Return the (x, y) coordinate for the center point of the cell that contains the specified text.  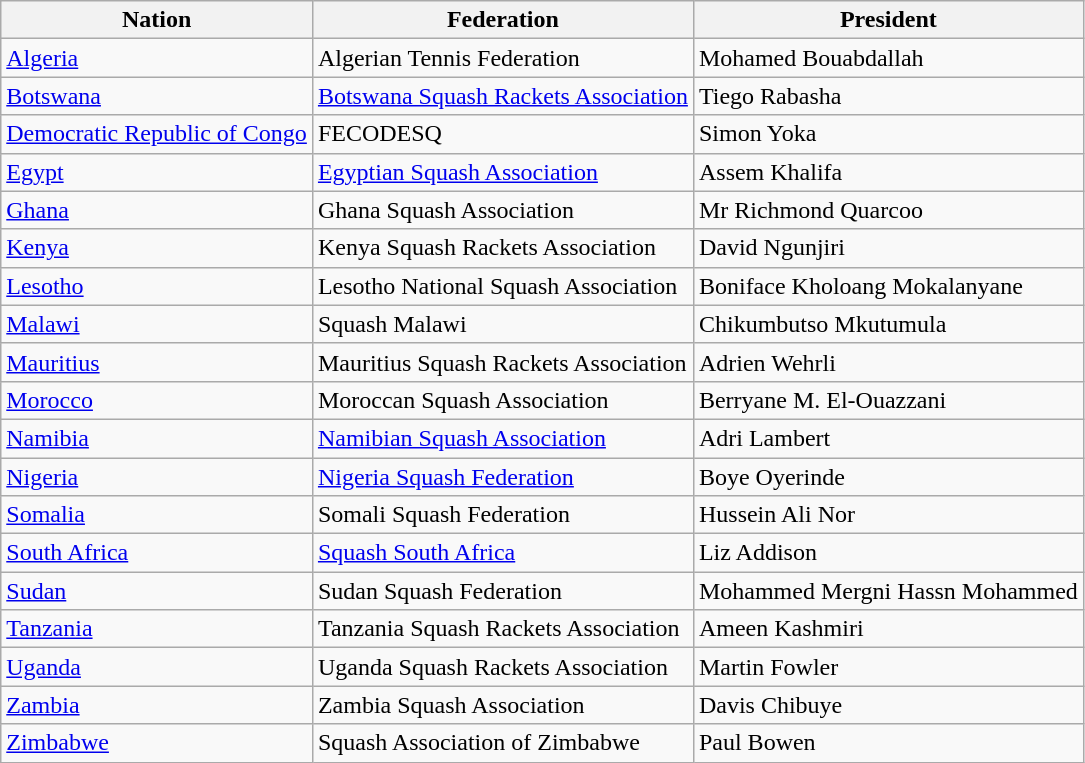
Squash Malawi (502, 324)
Mr Richmond Quarcoo (888, 210)
Squash South Africa (502, 553)
Botswana (157, 96)
Assem Khalifa (888, 172)
Mauritius Squash Rackets Association (502, 362)
FECODESQ (502, 134)
Martin Fowler (888, 667)
Sudan (157, 591)
Davis Chibuye (888, 705)
Ghana Squash Association (502, 210)
Algerian Tennis Federation (502, 58)
Adrien Wehrli (888, 362)
Paul Bowen (888, 743)
Squash Association of Zimbabwe (502, 743)
Hussein Ali Nor (888, 515)
Somalia (157, 515)
Malawi (157, 324)
President (888, 20)
Botswana Squash Rackets Association (502, 96)
Nigeria (157, 477)
Moroccan Squash Association (502, 400)
Kenya (157, 248)
Egyptian Squash Association (502, 172)
South Africa (157, 553)
Ameen Kashmiri (888, 629)
Adri Lambert (888, 438)
Nigeria Squash Federation (502, 477)
Liz Addison (888, 553)
Algeria (157, 58)
Uganda Squash Rackets Association (502, 667)
Zambia (157, 705)
Boye Oyerinde (888, 477)
Somali Squash Federation (502, 515)
Simon Yoka (888, 134)
Uganda (157, 667)
Chikumbutso Mkutumula (888, 324)
Kenya Squash Rackets Association (502, 248)
Ghana (157, 210)
David Ngunjiri (888, 248)
Zambia Squash Association (502, 705)
Tiego Rabasha (888, 96)
Zimbabwe (157, 743)
Lesotho National Squash Association (502, 286)
Berryane M. El-Ouazzani (888, 400)
Nation (157, 20)
Mohammed Mergni Hassn Mohammed (888, 591)
Sudan Squash Federation (502, 591)
Democratic Republic of Congo (157, 134)
Federation (502, 20)
Morocco (157, 400)
Mauritius (157, 362)
Tanzania (157, 629)
Egypt (157, 172)
Namibia (157, 438)
Lesotho (157, 286)
Namibian Squash Association (502, 438)
Tanzania Squash Rackets Association (502, 629)
Mohamed Bouabdallah (888, 58)
Boniface Kholoang Mokalanyane (888, 286)
